Extract the [X, Y] coordinate from the center of the cell holding the provided text.  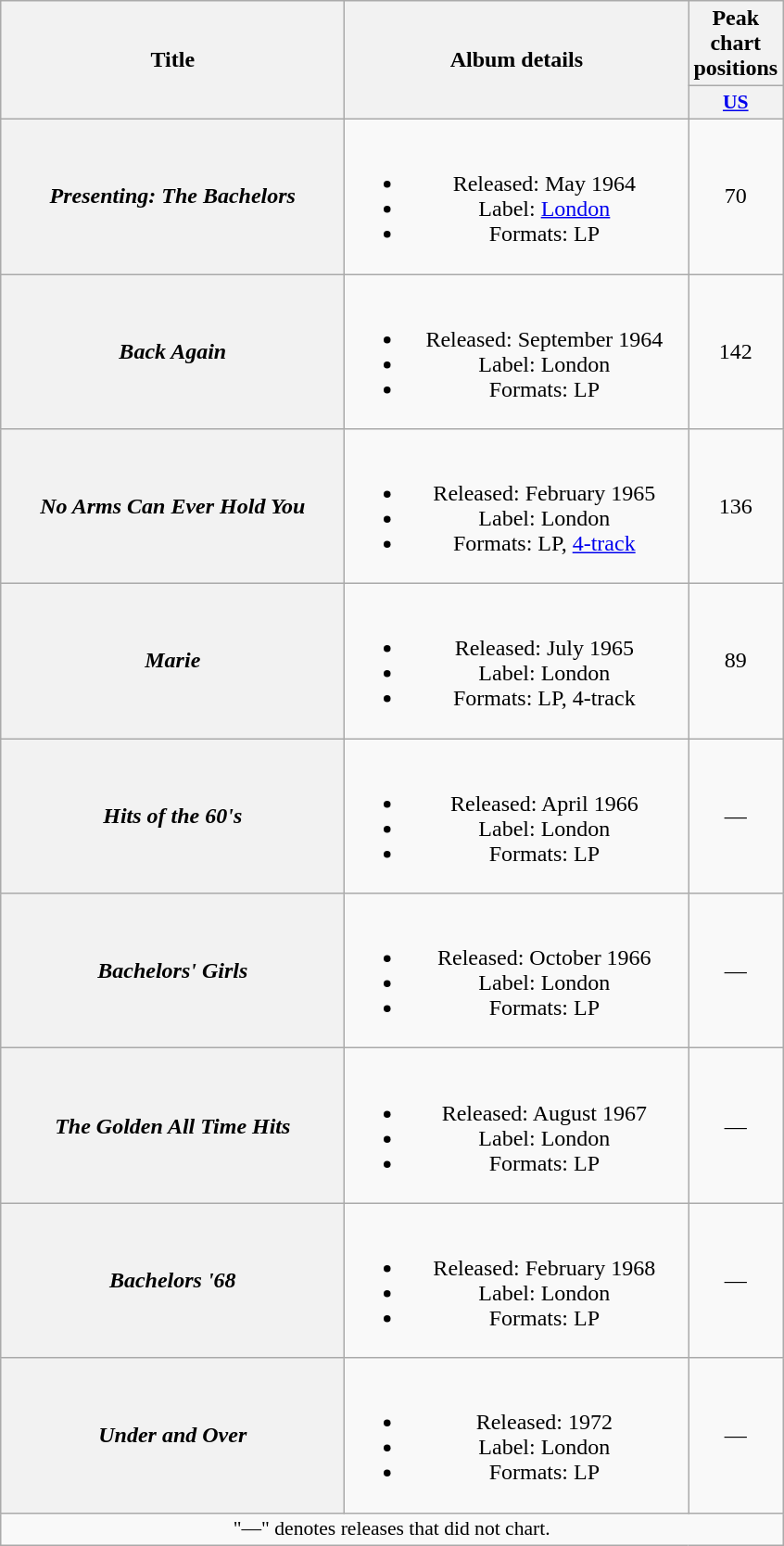
Under and Over [172, 1435]
Released: May 1964Label: LondonFormats: LP [517, 196]
Released: February 1965Label: LondonFormats: LP, 4-track [517, 506]
Bachelors '68 [172, 1281]
US [736, 103]
142 [736, 352]
Released: August 1967Label: LondonFormats: LP [517, 1125]
Hits of the 60's [172, 816]
"—" denotes releases that did not chart. [392, 1529]
The Golden All Time Hits [172, 1125]
Released: February 1968Label: LondonFormats: LP [517, 1281]
136 [736, 506]
Album details [517, 60]
89 [736, 662]
Bachelors' Girls [172, 971]
Presenting: The Bachelors [172, 196]
Title [172, 60]
Released: October 1966Label: LondonFormats: LP [517, 971]
No Arms Can Ever Hold You [172, 506]
Released: 1972Label: LondonFormats: LP [517, 1435]
Released: July 1965Label: LondonFormats: LP, 4-track [517, 662]
Released: April 1966Label: LondonFormats: LP [517, 816]
Peak chart positions [736, 44]
Released: September 1964Label: LondonFormats: LP [517, 352]
Back Again [172, 352]
70 [736, 196]
Marie [172, 662]
